Locate the cell with the specified text and output its (x, y) center coordinate. 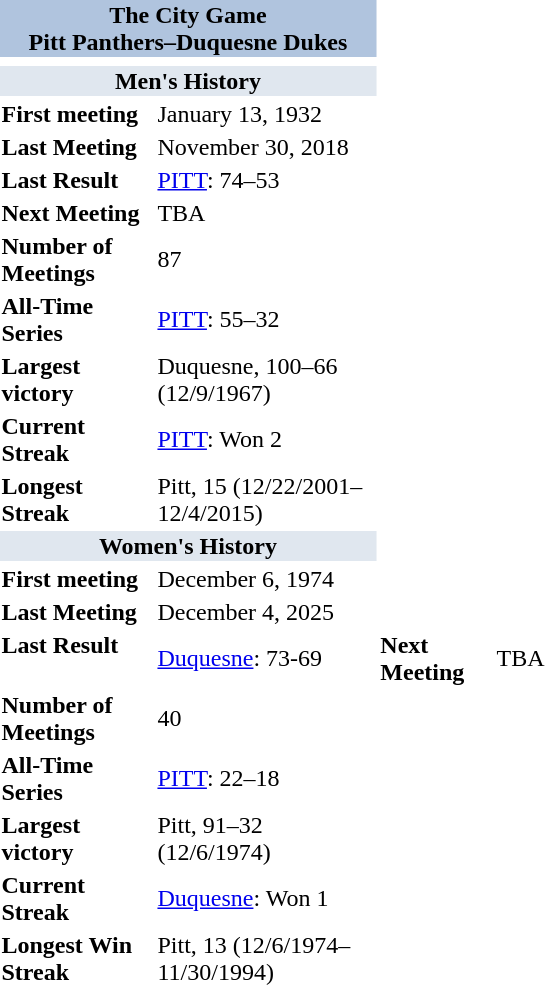
Women's History (188, 546)
PITT: 55–32 (266, 320)
PITT: 74–53 (266, 180)
Longest Streak (76, 500)
TBA (266, 213)
Duquesne, 100–66 (12/9/1967) (266, 380)
40 (266, 718)
November 30, 2018 (266, 147)
PITT: 22–18 (266, 778)
January 13, 1932 (266, 114)
Pitt, 15 (12/22/2001–12/4/2015) (266, 500)
Pitt, 91–32 (12/6/1974) (266, 838)
87 (266, 260)
December 6, 1974 (266, 579)
Men's History (188, 81)
Duquesne: Won 1 (266, 898)
PITT: Won 2 (266, 440)
The City GamePitt Panthers–Duquesne Dukes (188, 28)
Duquesne: 73-69 (266, 658)
December 4, 2025 (266, 612)
